Capture the cell that displays the provided text and extract its (x, y) central coordinate. 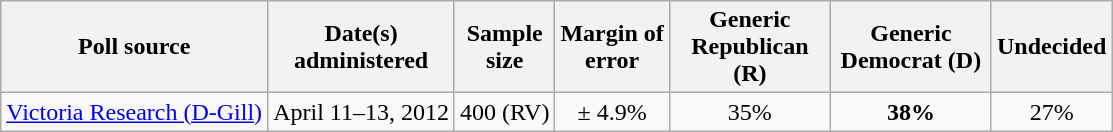
April 11–13, 2012 (362, 112)
Victoria Research (D-Gill) (134, 112)
27% (1051, 112)
35% (750, 112)
Margin oferror (612, 47)
Undecided (1051, 47)
GenericRepublican (R) (750, 47)
± 4.9% (612, 112)
Samplesize (504, 47)
GenericDemocrat (D) (910, 47)
Poll source (134, 47)
400 (RV) (504, 112)
Date(s)administered (362, 47)
38% (910, 112)
